Detect which cell encompasses the target text, then output its [x, y] center coordinate. 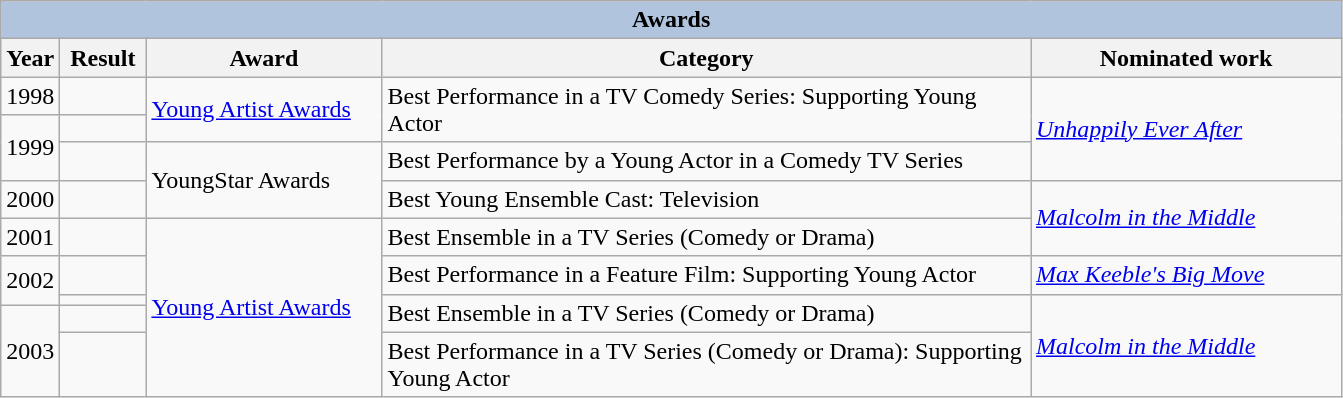
1998 [30, 96]
Result [103, 58]
Max Keeble's Big Move [1186, 275]
Best Performance in a TV Comedy Series: Supporting Young Actor [706, 110]
YoungStar Awards [264, 180]
Year [30, 58]
Best Young Ensemble Cast: Television [706, 199]
1999 [30, 148]
Unhappily Ever After [1186, 128]
Nominated work [1186, 58]
Category [706, 58]
2001 [30, 237]
Best Performance by a Young Actor in a Comedy TV Series [706, 161]
2003 [30, 351]
2002 [30, 280]
2000 [30, 199]
Best Performance in a TV Series (Comedy or Drama): Supporting Young Actor [706, 364]
Awards [672, 20]
Best Performance in a Feature Film: Supporting Young Actor [706, 275]
Award [264, 58]
